Determine the (X, Y) coordinate at the center of the cell enclosing the given text.  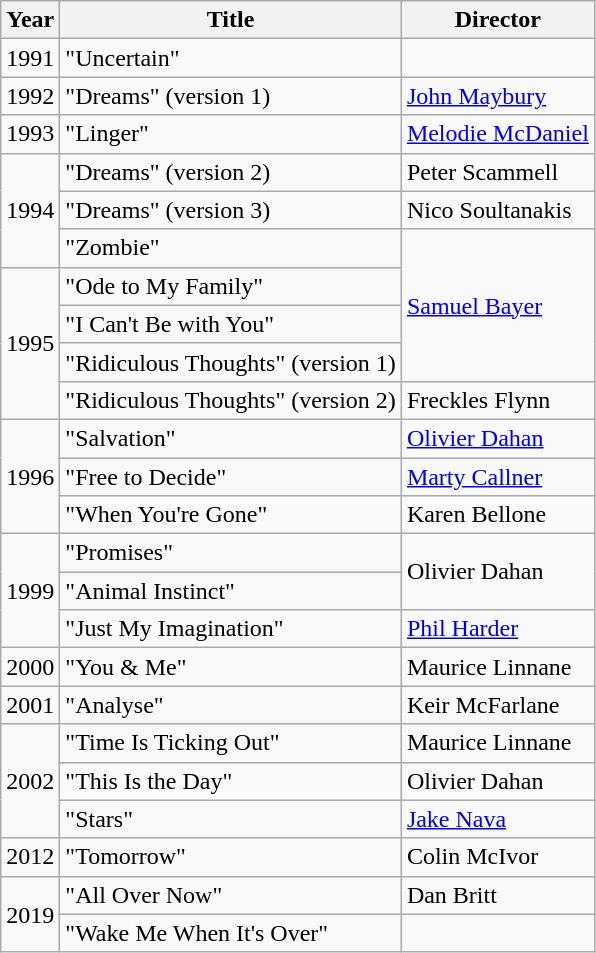
1992 (30, 96)
1991 (30, 58)
"When You're Gone" (231, 515)
"Uncertain" (231, 58)
Nico Soultanakis (498, 210)
"Ode to My Family" (231, 286)
"Analyse" (231, 705)
"Ridiculous Thoughts" (version 2) (231, 400)
John Maybury (498, 96)
"Wake Me When It's Over" (231, 933)
"Salvation" (231, 438)
Colin McIvor (498, 857)
"Tomorrow" (231, 857)
"All Over Now" (231, 895)
Dan Britt (498, 895)
"Free to Decide" (231, 477)
2012 (30, 857)
1993 (30, 134)
"Dreams" (version 3) (231, 210)
Melodie McDaniel (498, 134)
1994 (30, 210)
Keir McFarlane (498, 705)
1996 (30, 476)
Title (231, 20)
"Just My Imagination" (231, 629)
"Ridiculous Thoughts" (version 1) (231, 362)
"Time Is Ticking Out" (231, 743)
"Linger" (231, 134)
Jake Nava (498, 819)
"Promises" (231, 553)
1995 (30, 343)
2000 (30, 667)
"Dreams" (version 1) (231, 96)
Freckles Flynn (498, 400)
Phil Harder (498, 629)
"I Can't Be with You" (231, 324)
Samuel Bayer (498, 305)
"Animal Instinct" (231, 591)
1999 (30, 591)
"Zombie" (231, 248)
"Dreams" (version 2) (231, 172)
"This Is the Day" (231, 781)
Marty Callner (498, 477)
2002 (30, 781)
Director (498, 20)
2019 (30, 914)
2001 (30, 705)
Year (30, 20)
"You & Me" (231, 667)
"Stars" (231, 819)
Peter Scammell (498, 172)
Karen Bellone (498, 515)
